Determine the (x, y) coordinate at the center of the cell enclosing the given text.  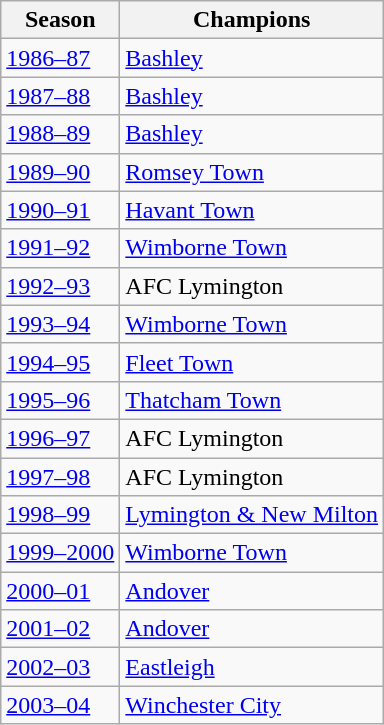
Fleet Town (252, 362)
1999–2000 (60, 553)
1990–91 (60, 210)
2001–02 (60, 629)
1994–95 (60, 362)
Lymington & New Milton (252, 515)
Romsey Town (252, 172)
1992–93 (60, 286)
1991–92 (60, 248)
1998–99 (60, 515)
Winchester City (252, 705)
Champions (252, 20)
Thatcham Town (252, 400)
1986–87 (60, 58)
Season (60, 20)
Havant Town (252, 210)
1989–90 (60, 172)
1996–97 (60, 438)
1988–89 (60, 134)
2000–01 (60, 591)
2002–03 (60, 667)
1997–98 (60, 477)
1993–94 (60, 324)
1987–88 (60, 96)
1995–96 (60, 400)
2003–04 (60, 705)
Eastleigh (252, 667)
